Find where the given text appears and provide that cell's center as (x, y) coordinate. 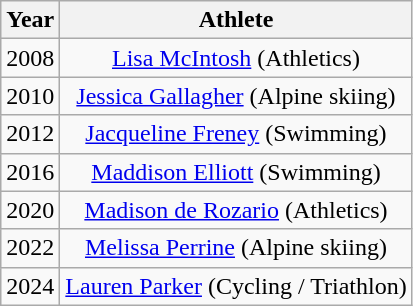
2008 (30, 58)
Madison de Rozario (Athletics) (236, 210)
2020 (30, 210)
Melissa Perrine (Alpine skiing) (236, 248)
Lauren Parker (Cycling / Triathlon) (236, 286)
Athlete (236, 20)
2024 (30, 286)
Jacqueline Freney (Swimming) (236, 134)
2010 (30, 96)
Year (30, 20)
Lisa McIntosh (Athletics) (236, 58)
2016 (30, 172)
2022 (30, 248)
Maddison Elliott (Swimming) (236, 172)
2012 (30, 134)
Jessica Gallagher (Alpine skiing) (236, 96)
